Search for the cell housing the specified text and yield its [x, y] center coordinate. 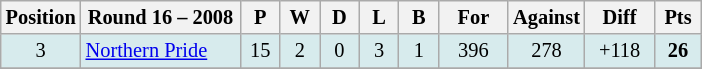
0 [340, 51]
Round 16 – 2008 [161, 17]
1 [419, 51]
Pts [678, 17]
Against [546, 17]
B [419, 17]
For [474, 17]
Northern Pride [161, 51]
278 [546, 51]
2 [300, 51]
15 [260, 51]
Position [41, 17]
D [340, 17]
W [300, 17]
+118 [620, 51]
396 [474, 51]
26 [678, 51]
L [379, 17]
Diff [620, 17]
P [260, 17]
